Identify which cell holds the provided text, then report its [x, y] central coordinate. 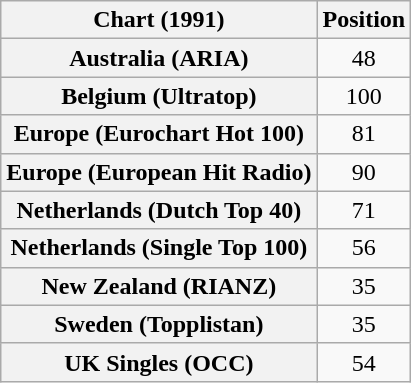
Australia (ARIA) [159, 58]
Chart (1991) [159, 20]
UK Singles (OCC) [159, 362]
71 [364, 210]
54 [364, 362]
Position [364, 20]
Europe (European Hit Radio) [159, 172]
81 [364, 134]
90 [364, 172]
Europe (Eurochart Hot 100) [159, 134]
Sweden (Topplistan) [159, 324]
100 [364, 96]
48 [364, 58]
56 [364, 248]
Belgium (Ultratop) [159, 96]
New Zealand (RIANZ) [159, 286]
Netherlands (Single Top 100) [159, 248]
Netherlands (Dutch Top 40) [159, 210]
